Return (X, Y) of the center of cell containing provided text 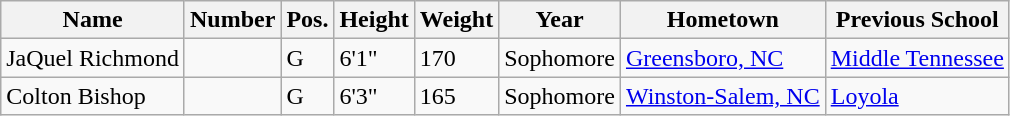
Number (232, 20)
Previous School (917, 20)
6'1" (374, 58)
Colton Bishop (93, 96)
Year (560, 20)
Greensboro, NC (722, 58)
Pos. (308, 20)
Hometown (722, 20)
Height (374, 20)
Middle Tennessee (917, 58)
JaQuel Richmond (93, 58)
Loyola (917, 96)
6'3" (374, 96)
165 (456, 96)
Weight (456, 20)
Winston-Salem, NC (722, 96)
Name (93, 20)
170 (456, 58)
